Provide the (X, Y) coordinate of the cell's center where the given text is located.  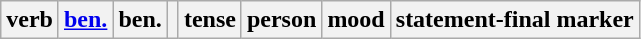
person (281, 20)
verb (30, 20)
statement-final marker (514, 20)
mood (356, 20)
tense (210, 20)
